Extract the (x, y) coordinate from the center of the cell holding the provided text.  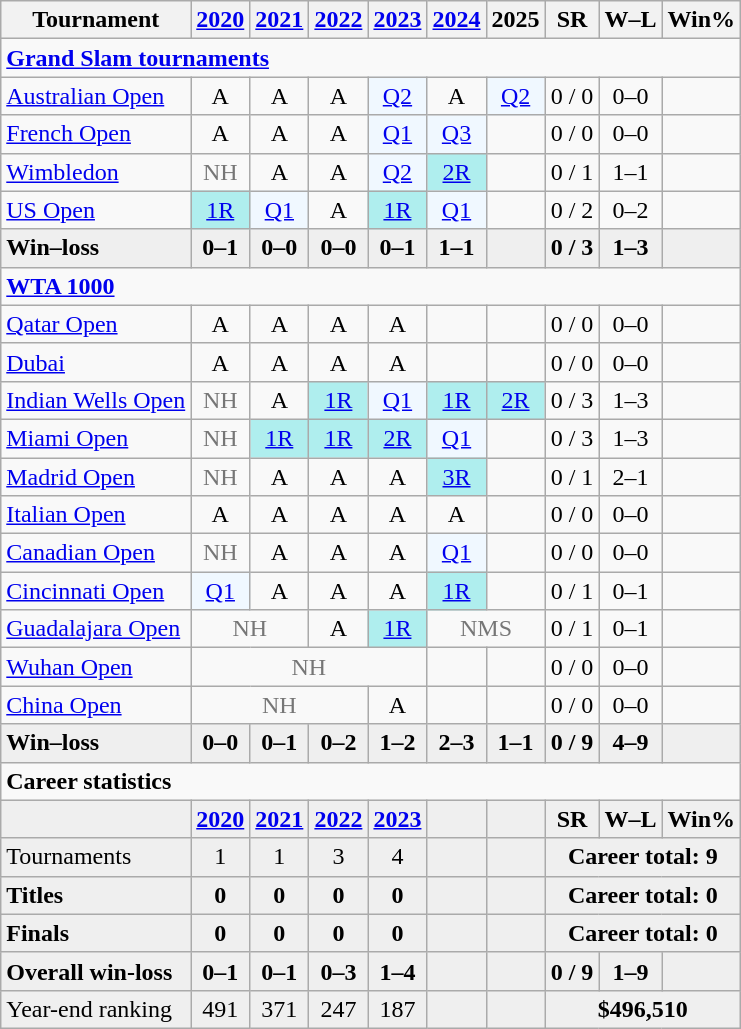
491 (220, 1009)
Italian Open (96, 515)
Titles (96, 895)
0–3 (338, 971)
Tournament (96, 20)
NMS (486, 629)
2025 (516, 20)
Indian Wells Open (96, 400)
2–1 (630, 477)
247 (338, 1009)
3R (456, 477)
Wuhan Open (96, 667)
1–9 (630, 971)
Year-end ranking (96, 1009)
0 / 2 (572, 210)
2024 (456, 20)
Miami Open (96, 438)
1–4 (398, 971)
1–2 (398, 743)
Career statistics (371, 781)
WTA 1000 (371, 286)
Madrid Open (96, 477)
Canadian Open (96, 553)
Finals (96, 933)
Cincinnati Open (96, 591)
Career total: 9 (642, 857)
US Open (96, 210)
Overall win-loss (96, 971)
China Open (96, 705)
Tournaments (96, 857)
Guadalajara Open (96, 629)
French Open (96, 134)
4–9 (630, 743)
3 (338, 857)
$496,510 (642, 1009)
Wimbledon (96, 172)
2–3 (456, 743)
Australian Open (96, 96)
187 (398, 1009)
Grand Slam tournaments (371, 58)
Qatar Open (96, 324)
Q3 (456, 134)
371 (280, 1009)
4 (398, 857)
Dubai (96, 362)
